Extract the (X, Y) coordinate from the center of the cell holding the provided text.  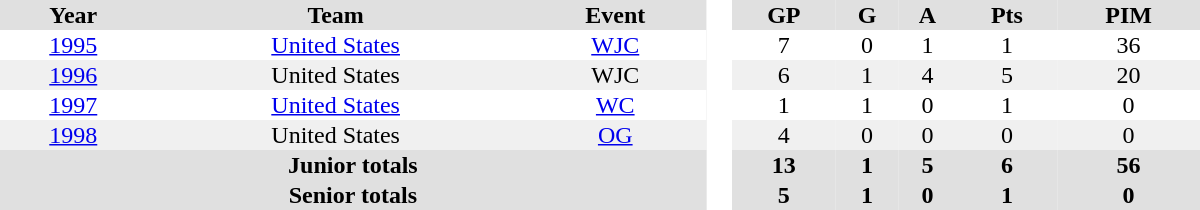
Event (616, 15)
A (927, 15)
PIM (1128, 15)
20 (1128, 75)
36 (1128, 45)
GP (784, 15)
56 (1128, 165)
1995 (74, 45)
Senior totals (353, 195)
7 (784, 45)
Year (74, 15)
Pts (1008, 15)
G (867, 15)
1997 (74, 105)
Team (336, 15)
1996 (74, 75)
OG (616, 135)
Junior totals (353, 165)
13 (784, 165)
WC (616, 105)
1998 (74, 135)
